Return the (X, Y) coordinate for the center point of the cell that contains the specified text.  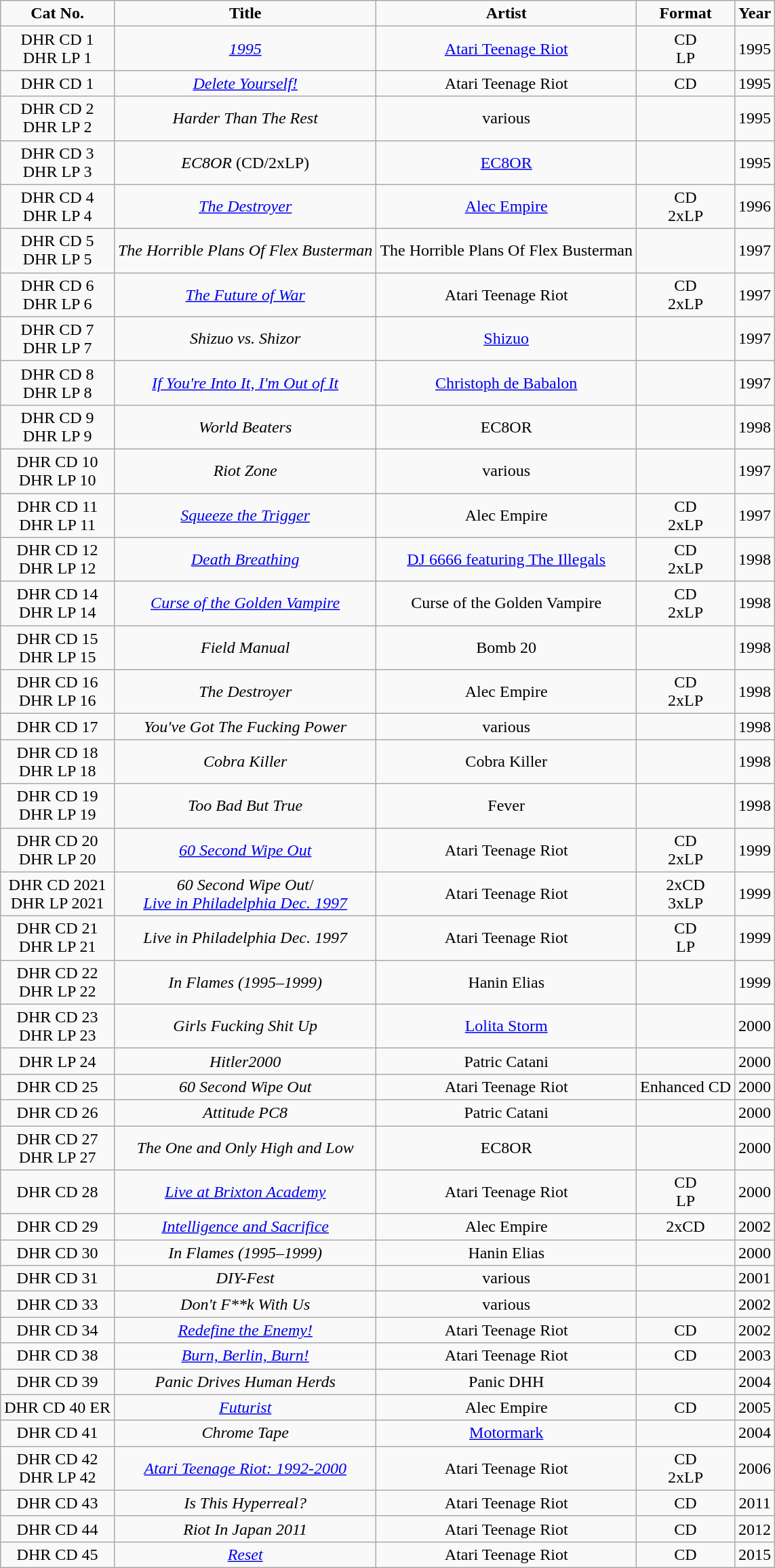
Christoph de Babalon (506, 382)
Hitler2000 (245, 1061)
DHR CD 5DHR LP 5 (58, 251)
DIY-Fest (245, 1279)
Harder Than The Rest (245, 118)
DHR CD 12DHR LP 12 (58, 560)
Squeeze the Trigger (245, 515)
Live at Brixton Academy (245, 1192)
DHR CD 4DHR LP 4 (58, 206)
DHR CD 2021DHR LP 2021 (58, 893)
DHR CD 11DHR LP 11 (58, 515)
DHR CD 6DHR LP 6 (58, 294)
2001 (755, 1279)
DHR CD 14DHR LP 14 (58, 603)
Chrome Tape (245, 1433)
DHR CD 21DHR LP 21 (58, 938)
DHR CD 34 (58, 1330)
Live in Philadelphia Dec. 1997 (245, 938)
Field Manual (245, 648)
Panic Drives Human Herds (245, 1382)
Cat No. (58, 14)
DHR CD 1DHR LP 1 (58, 49)
Redefine the Enemy! (245, 1330)
60 Second Wipe Out/Live in Philadelphia Dec. 1997 (245, 893)
DHR CD 27DHR LP 27 (58, 1147)
Year (755, 14)
Girls Fucking Shit Up (245, 1026)
World Beaters (245, 427)
Lolita Storm (506, 1026)
2005 (755, 1407)
The One and Only High and Low (245, 1147)
DHR CD 2DHR LP 2 (58, 118)
DHR CD 39 (58, 1382)
Format (686, 14)
Shizuo vs. Shizor (245, 339)
Delete Yourself! (245, 83)
2xCD3xLP (686, 893)
DHR CD 41 (58, 1433)
Fever (506, 805)
Futurist (245, 1407)
DHR CD 3DHR LP 3 (58, 163)
Intelligence and Sacrifice (245, 1227)
2015 (755, 1554)
Title (245, 14)
Artist (506, 14)
Riot Zone (245, 470)
DHR CD 29 (58, 1227)
DHR CD 25 (58, 1087)
DHR CD 26 (58, 1112)
Bomb 20 (506, 648)
Attitude PC8 (245, 1112)
Panic DHH (506, 1382)
DHR CD 30 (58, 1253)
DHR CD 31 (58, 1279)
DHR CD 40 ER (58, 1407)
DHR CD 44 (58, 1529)
DHR CD 19DHR LP 19 (58, 805)
Too Bad But True (245, 805)
DHR CD 15DHR LP 15 (58, 648)
DJ 6666 featuring The Illegals (506, 560)
2006 (755, 1468)
DHR CD 18DHR LP 18 (58, 762)
DHR CD 45 (58, 1554)
2003 (755, 1356)
You've Got The Fucking Power (245, 727)
Don't F**k With Us (245, 1304)
DHR LP 24 (58, 1061)
Death Breathing (245, 560)
DHR CD 42DHR LP 42 (58, 1468)
2012 (755, 1529)
DHR CD 28 (58, 1192)
Is This Hyperreal? (245, 1503)
DHR CD 33 (58, 1304)
DHR CD 7DHR LP 7 (58, 339)
DHR CD 9DHR LP 9 (58, 427)
DHR CD 10DHR LP 10 (58, 470)
Burn, Berlin, Burn! (245, 1356)
1996 (755, 206)
The Future of War (245, 294)
DHR CD 1 (58, 83)
DHR CD 43 (58, 1503)
2011 (755, 1503)
DHR CD 8DHR LP 8 (58, 382)
DHR CD 22DHR LP 22 (58, 982)
DHR CD 38 (58, 1356)
Enhanced CD (686, 1087)
Motormark (506, 1433)
DHR CD 23DHR LP 23 (58, 1026)
DHR CD 20DHR LP 20 (58, 850)
Riot In Japan 2011 (245, 1529)
DHR CD 17 (58, 727)
2xCD (686, 1227)
If You're Into It, I'm Out of It (245, 382)
EC8OR (CD/2xLP) (245, 163)
Atari Teenage Riot: 1992-2000 (245, 1468)
Reset (245, 1554)
DHR CD 16DHR LP 16 (58, 691)
Shizuo (506, 339)
